Find where the given text appears and provide that cell's center as [X, Y] coordinate. 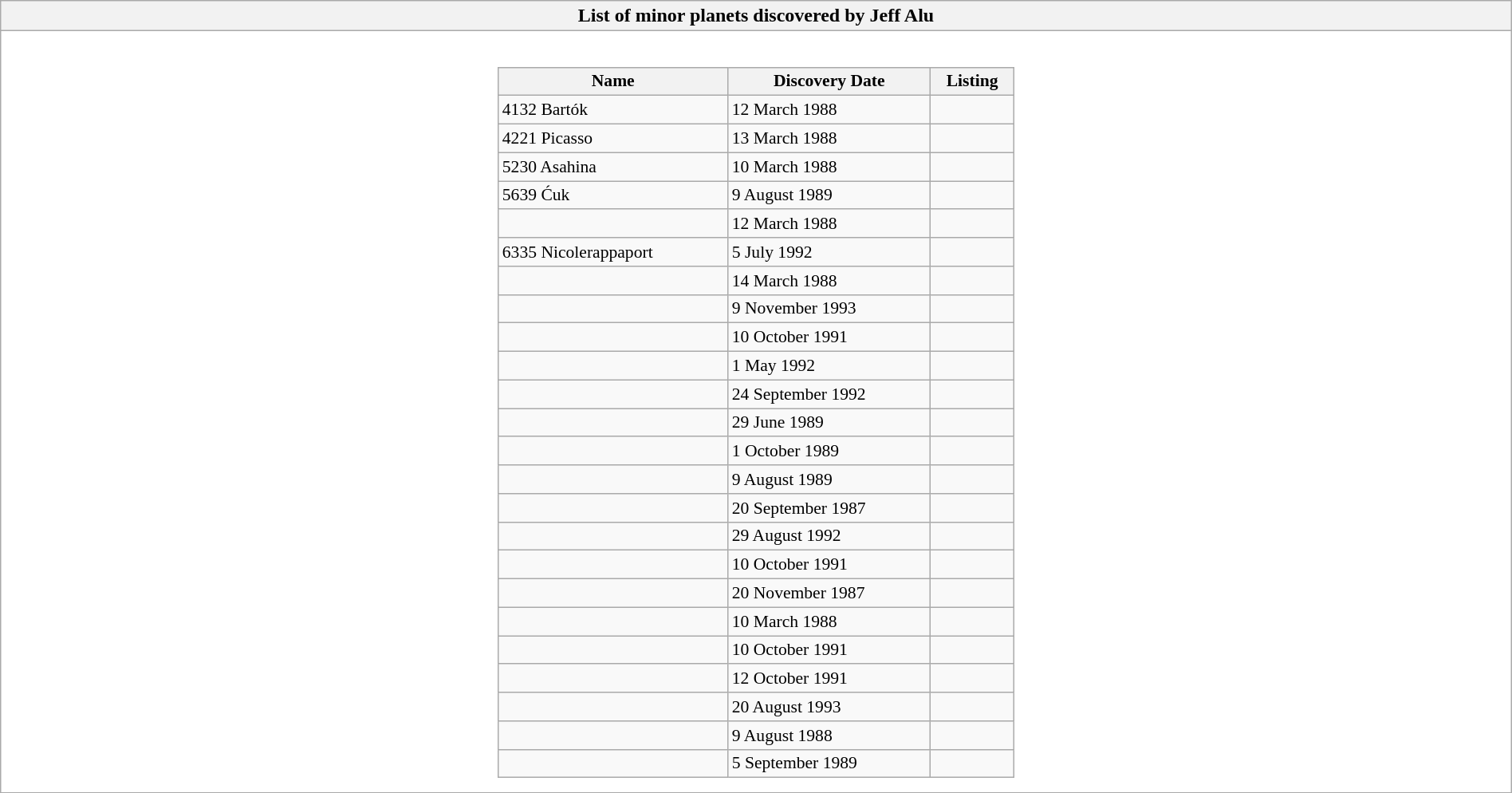
5 July 1992 [829, 252]
1 October 1989 [829, 451]
Discovery Date [829, 81]
13 March 1988 [829, 138]
24 September 1992 [829, 394]
1 May 1992 [829, 365]
29 June 1989 [829, 423]
29 August 1992 [829, 536]
List of minor planets discovered by Jeff Alu [756, 16]
6335 Nicolerappaport [613, 252]
9 November 1993 [829, 309]
20 November 1987 [829, 593]
9 August 1988 [829, 735]
Name [613, 81]
14 March 1988 [829, 280]
5230 Asahina [613, 167]
Listing [972, 81]
5 September 1989 [829, 763]
20 August 1993 [829, 707]
12 October 1991 [829, 678]
4221 Picasso [613, 138]
5639 Ćuk [613, 195]
4132 Bartók [613, 110]
20 September 1987 [829, 507]
